Pinpoint the cell where the given text exists, returning its [X, Y] midpoint coordinate. 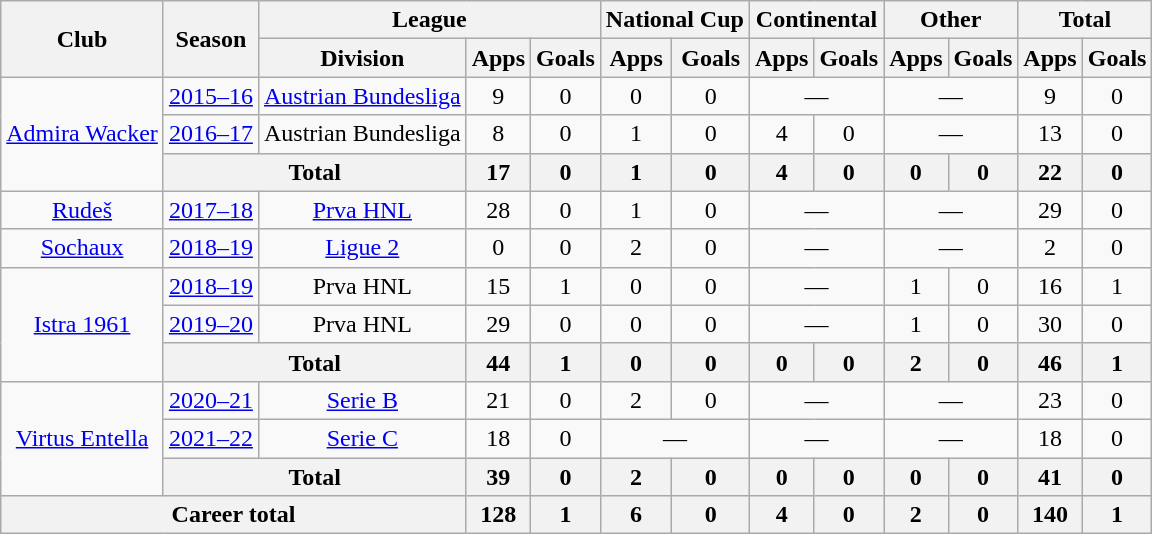
46 [1050, 362]
140 [1050, 515]
Admira Wacker [82, 134]
National Cup [674, 20]
16 [1050, 286]
Ligue 2 [362, 248]
Serie C [362, 438]
2016–17 [210, 134]
8 [498, 134]
41 [1050, 477]
Career total [234, 515]
28 [498, 210]
17 [498, 172]
44 [498, 362]
Rudeš [82, 210]
128 [498, 515]
13 [1050, 134]
21 [498, 400]
2021–22 [210, 438]
Other [951, 20]
League [429, 20]
2020–21 [210, 400]
2017–18 [210, 210]
39 [498, 477]
Virtus Entella [82, 438]
Serie B [362, 400]
Division [362, 58]
Continental [816, 20]
30 [1050, 324]
22 [1050, 172]
Club [82, 39]
Season [210, 39]
15 [498, 286]
2015–16 [210, 96]
6 [636, 515]
Istra 1961 [82, 324]
Sochaux [82, 248]
2019–20 [210, 324]
23 [1050, 400]
